Locate the cell with the specified text and output its [x, y] center coordinate. 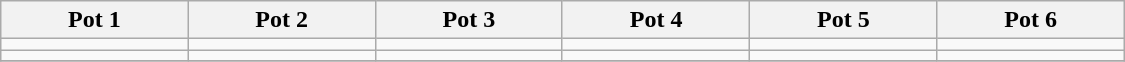
Pot 4 [656, 20]
Pot 2 [282, 20]
Pot 1 [94, 20]
Pot 3 [468, 20]
Pot 6 [1030, 20]
Pot 5 [844, 20]
